Return the (x, y) coordinate for the center point of the cell that contains the specified text.  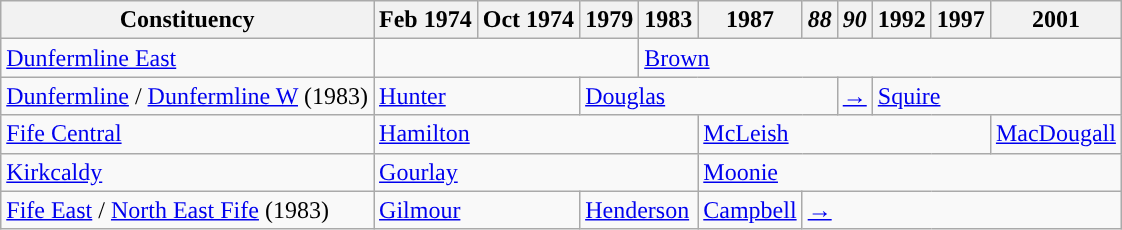
Hamilton (536, 134)
Dunfermline / Dunfermline W (1983) (188, 96)
Feb 1974 (426, 20)
88 (820, 20)
1983 (668, 20)
1987 (750, 20)
Campbell (750, 210)
Gilmour (477, 210)
Squire (996, 96)
90 (854, 20)
Constituency (188, 20)
Moonie (910, 172)
MacDougall (1056, 134)
1997 (960, 20)
Fife Central (188, 134)
Gourlay (536, 172)
Dunfermline East (188, 58)
2001 (1056, 20)
1992 (902, 20)
Hunter (477, 96)
Fife East / North East Fife (1983) (188, 210)
1979 (610, 20)
Douglas (709, 96)
Brown (880, 58)
McLeish (844, 134)
Kirkcaldy (188, 172)
Henderson (639, 210)
Oct 1974 (528, 20)
